Scan for the cell matching the given text and deliver its (x, y) coordinate at center. 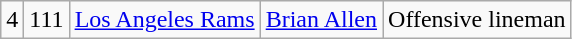
4 (12, 20)
Brian Allen (321, 20)
111 (46, 20)
Offensive lineman (478, 20)
Los Angeles Rams (164, 20)
